Extract the (x, y) coordinate from the center of the cell holding the provided text.  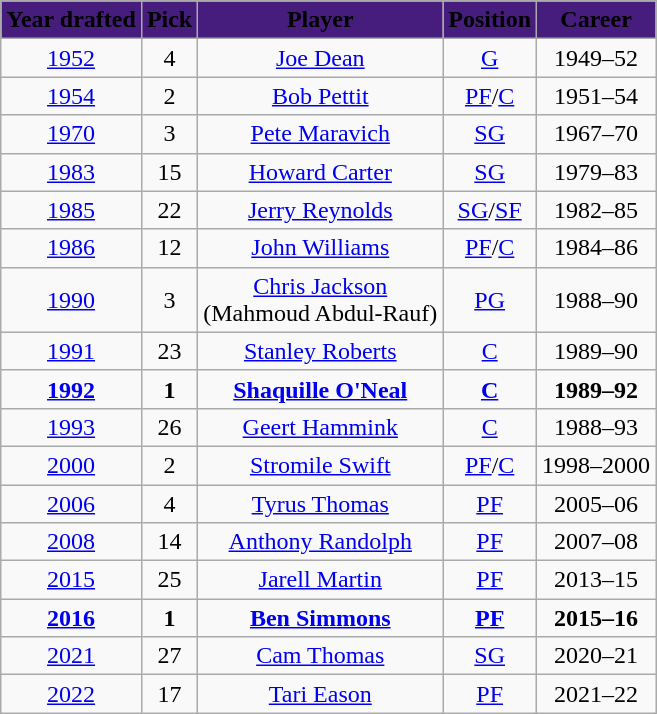
1993 (72, 427)
John Williams (320, 248)
2022 (72, 694)
Bob Pettit (320, 96)
1990 (72, 300)
1984–86 (596, 248)
Pick (169, 20)
Ben Simmons (320, 618)
2008 (72, 542)
2007–08 (596, 542)
27 (169, 656)
1988–90 (596, 300)
1988–93 (596, 427)
2020–21 (596, 656)
1949–52 (596, 58)
PG (490, 300)
SG/SF (490, 210)
Stanley Roberts (320, 351)
2005–06 (596, 503)
1979–83 (596, 172)
2013–15 (596, 580)
Career (596, 20)
1983 (72, 172)
2006 (72, 503)
Howard Carter (320, 172)
Cam Thomas (320, 656)
1985 (72, 210)
Year drafted (72, 20)
23 (169, 351)
1991 (72, 351)
Pete Maravich (320, 134)
Tyrus Thomas (320, 503)
Chris Jackson(Mahmoud Abdul-Rauf) (320, 300)
Jerry Reynolds (320, 210)
2021–22 (596, 694)
1989–92 (596, 389)
1967–70 (596, 134)
G (490, 58)
1992 (72, 389)
Stromile Swift (320, 465)
15 (169, 172)
Jarell Martin (320, 580)
Joe Dean (320, 58)
Geert Hammink (320, 427)
14 (169, 542)
2015–16 (596, 618)
2021 (72, 656)
26 (169, 427)
Tari Eason (320, 694)
2000 (72, 465)
Position (490, 20)
1982–85 (596, 210)
1954 (72, 96)
1998–2000 (596, 465)
1952 (72, 58)
1951–54 (596, 96)
Anthony Randolph (320, 542)
Shaquille O'Neal (320, 389)
22 (169, 210)
12 (169, 248)
1986 (72, 248)
25 (169, 580)
2016 (72, 618)
1989–90 (596, 351)
Player (320, 20)
17 (169, 694)
2015 (72, 580)
1970 (72, 134)
